From the cell containing the given text, extract its center point as (X, Y) coordinate. 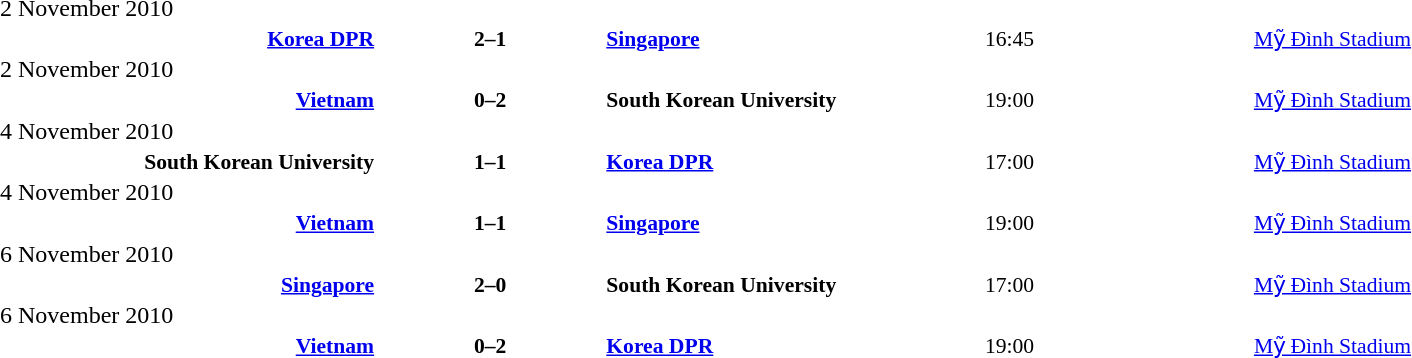
0–2 (490, 100)
2–0 (490, 284)
16:45 (1116, 38)
Korea DPR (794, 162)
2–1 (490, 38)
